Extract the [x, y] coordinate from the center of the cell holding the provided text.  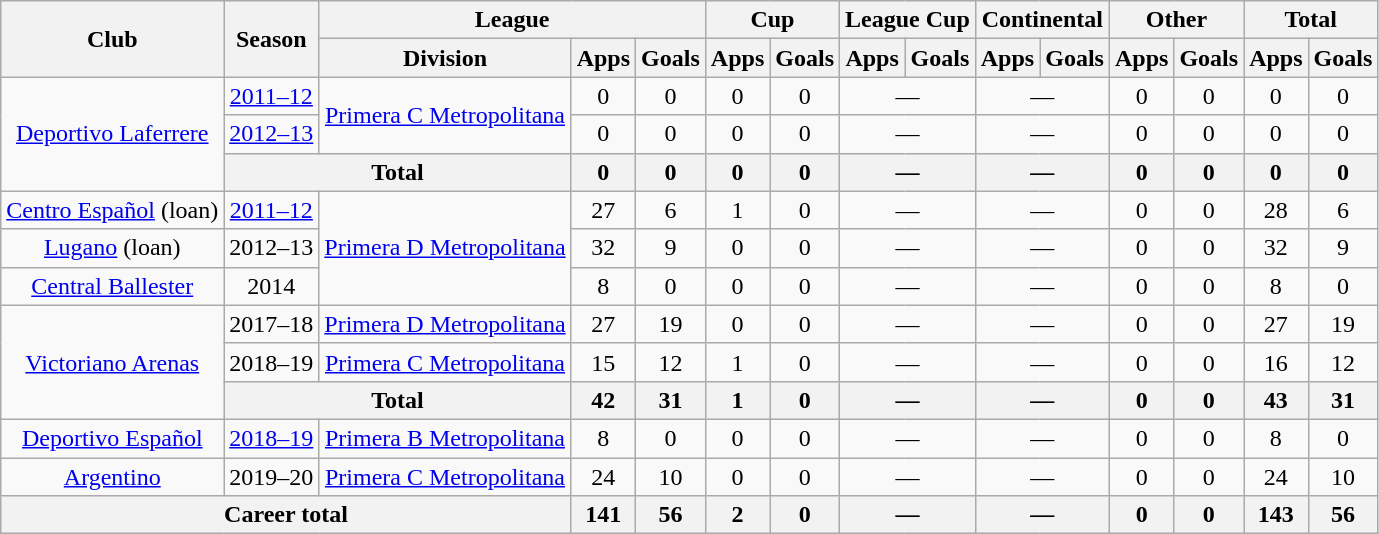
16 [1276, 362]
28 [1276, 210]
Argentino [112, 477]
Victoriano Arenas [112, 362]
Season [272, 39]
League [512, 20]
Club [112, 39]
Other [1176, 20]
42 [603, 400]
43 [1276, 400]
2019–20 [272, 477]
2 [737, 515]
Primera B Metropolitana [445, 438]
League Cup [908, 20]
Lugano (loan) [112, 248]
Division [445, 58]
Career total [286, 515]
141 [603, 515]
143 [1276, 515]
Centro Español (loan) [112, 210]
2017–18 [272, 324]
Deportivo Laferrere [112, 134]
Central Ballester [112, 286]
Deportivo Español [112, 438]
Cup [772, 20]
Continental [1042, 20]
2014 [272, 286]
15 [603, 362]
